Capture the cell that displays the provided text and extract its (x, y) central coordinate. 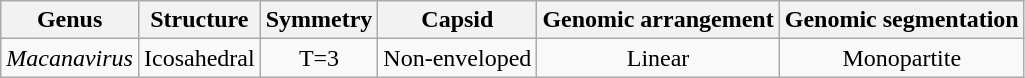
Icosahedral (199, 58)
Monopartite (902, 58)
Capsid (458, 20)
Non-enveloped (458, 58)
Structure (199, 20)
Symmetry (319, 20)
T=3 (319, 58)
Genomic arrangement (658, 20)
Macanavirus (70, 58)
Genus (70, 20)
Genomic segmentation (902, 20)
Linear (658, 58)
